Scan for the cell matching the given text and deliver its (x, y) coordinate at center. 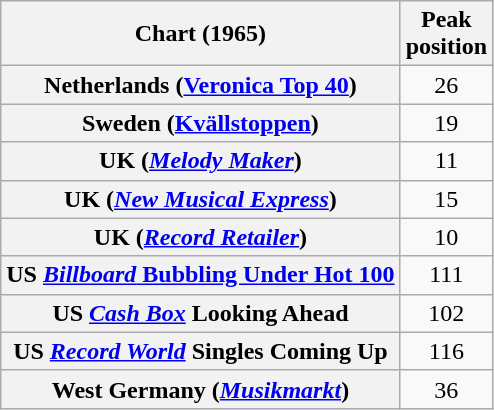
Sweden (Kvällstoppen) (200, 123)
US Billboard Bubbling Under Hot 100 (200, 275)
UK (New Musical Express) (200, 199)
West Germany (Musikmarkt) (200, 389)
Netherlands (Veronica Top 40) (200, 85)
15 (446, 199)
Chart (1965) (200, 34)
Peakposition (446, 34)
US Cash Box Looking Ahead (200, 313)
UK (Melody Maker) (200, 161)
26 (446, 85)
111 (446, 275)
36 (446, 389)
102 (446, 313)
UK (Record Retailer) (200, 237)
19 (446, 123)
US Record World Singles Coming Up (200, 351)
10 (446, 237)
11 (446, 161)
116 (446, 351)
